Capture the cell that displays the provided text and extract its (X, Y) central coordinate. 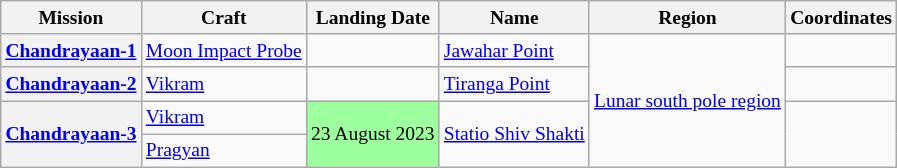
Chandrayaan-2 (71, 84)
Mission (71, 18)
Tiranga Point (514, 84)
Pragyan (224, 150)
Jawahar Point (514, 50)
Chandrayaan-3 (71, 134)
23 August 2023 (372, 134)
Statio Shiv Shakti (514, 134)
Name (514, 18)
Craft (224, 18)
Chandrayaan-1 (71, 50)
Moon Impact Probe (224, 50)
Coordinates (840, 18)
Lunar south pole region (687, 100)
Landing Date (372, 18)
Region (687, 18)
